Pinpoint the cell where the given text exists, returning its [X, Y] midpoint coordinate. 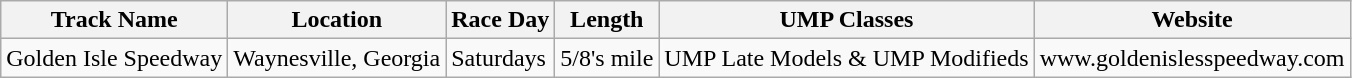
Saturdays [500, 58]
UMP Classes [846, 20]
Race Day [500, 20]
www.goldenislesspeedway.com [1192, 58]
Location [337, 20]
Golden Isle Speedway [114, 58]
Waynesville, Georgia [337, 58]
UMP Late Models & UMP Modifieds [846, 58]
Length [607, 20]
Website [1192, 20]
5/8's mile [607, 58]
Track Name [114, 20]
